Locate the cell with the specified text and output its [x, y] center coordinate. 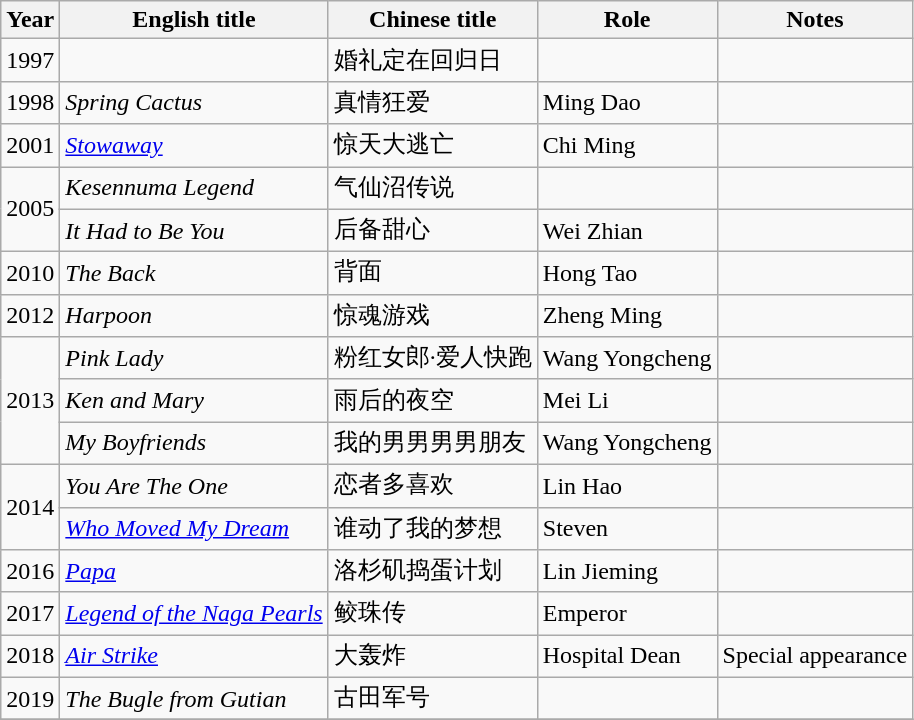
Notes [815, 20]
2019 [30, 698]
Chi Ming [627, 146]
2018 [30, 656]
Wei Zhian [627, 230]
2017 [30, 614]
谁动了我的梦想 [432, 528]
Air Strike [194, 656]
2016 [30, 572]
Role [627, 20]
洛杉矶捣蛋计划 [432, 572]
English title [194, 20]
Hospital Dean [627, 656]
Emperor [627, 614]
Stowaway [194, 146]
Hong Tao [627, 274]
The Bugle from Gutian [194, 698]
大轰炸 [432, 656]
2013 [30, 401]
It Had to Be You [194, 230]
2010 [30, 274]
恋者多喜欢 [432, 486]
Papa [194, 572]
婚礼定在回归日 [432, 60]
2012 [30, 316]
Legend of the Naga Pearls [194, 614]
Mei Li [627, 400]
Pink Lady [194, 358]
我的男男男男朋友 [432, 444]
后备甜心 [432, 230]
Lin Hao [627, 486]
Spring Cactus [194, 102]
Harpoon [194, 316]
Special appearance [815, 656]
惊天大逃亡 [432, 146]
粉红女郎·爱人快跑 [432, 358]
雨后的夜空 [432, 400]
Ken and Mary [194, 400]
背面 [432, 274]
气仙沼传说 [432, 188]
2014 [30, 506]
惊魂游戏 [432, 316]
Lin Jieming [627, 572]
真情狂爱 [432, 102]
1998 [30, 102]
Chinese title [432, 20]
Zheng Ming [627, 316]
The Back [194, 274]
My Boyfriends [194, 444]
Who Moved My Dream [194, 528]
Ming Dao [627, 102]
古田军号 [432, 698]
鲛珠传 [432, 614]
Kesennuma Legend [194, 188]
You Are The One [194, 486]
Steven [627, 528]
1997 [30, 60]
2001 [30, 146]
Year [30, 20]
2005 [30, 208]
